Capture the cell that displays the provided text and extract its [X, Y] central coordinate. 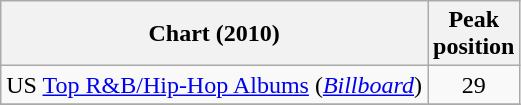
Chart (2010) [214, 34]
29 [474, 85]
Peakposition [474, 34]
US Top R&B/Hip-Hop Albums (Billboard) [214, 85]
